Determine the [X, Y] coordinate at the center of the cell enclosing the given text.  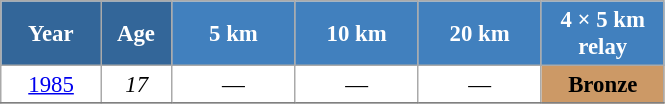
Bronze [602, 85]
1985 [52, 85]
4 × 5 km relay [602, 34]
Year [52, 34]
Age [136, 34]
17 [136, 85]
5 km [234, 34]
20 km [480, 34]
10 km [356, 34]
